For the text-containing cell, return its midpoint in (x, y) coordinate format. 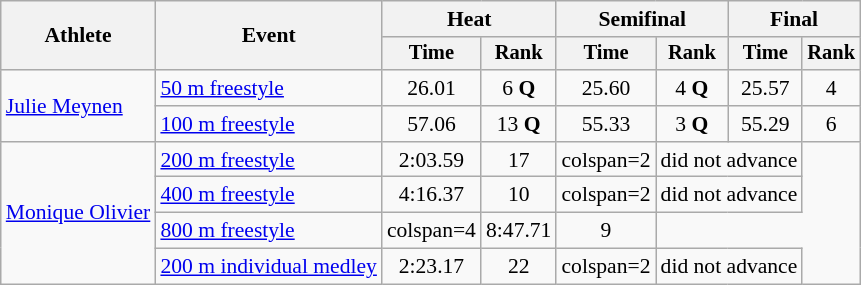
200 m freestyle (268, 160)
17 (518, 160)
Julie Meynen (78, 106)
Monique Olivier (78, 213)
Heat (470, 19)
Semifinal (642, 19)
25.57 (765, 88)
400 m freestyle (268, 195)
2:23.17 (432, 267)
10 (518, 195)
13 Q (518, 124)
Athlete (78, 36)
4 (831, 88)
colspan=4 (432, 231)
26.01 (432, 88)
4 Q (692, 88)
9 (606, 231)
Event (268, 36)
55.29 (765, 124)
6 (831, 124)
6 Q (518, 88)
22 (518, 267)
200 m individual medley (268, 267)
100 m freestyle (268, 124)
8:47.71 (518, 231)
4:16.37 (432, 195)
55.33 (606, 124)
2:03.59 (432, 160)
Final (794, 19)
57.06 (432, 124)
800 m freestyle (268, 231)
3 Q (692, 124)
50 m freestyle (268, 88)
25.60 (606, 88)
